For the text-containing cell, return its midpoint in (X, Y) coordinate format. 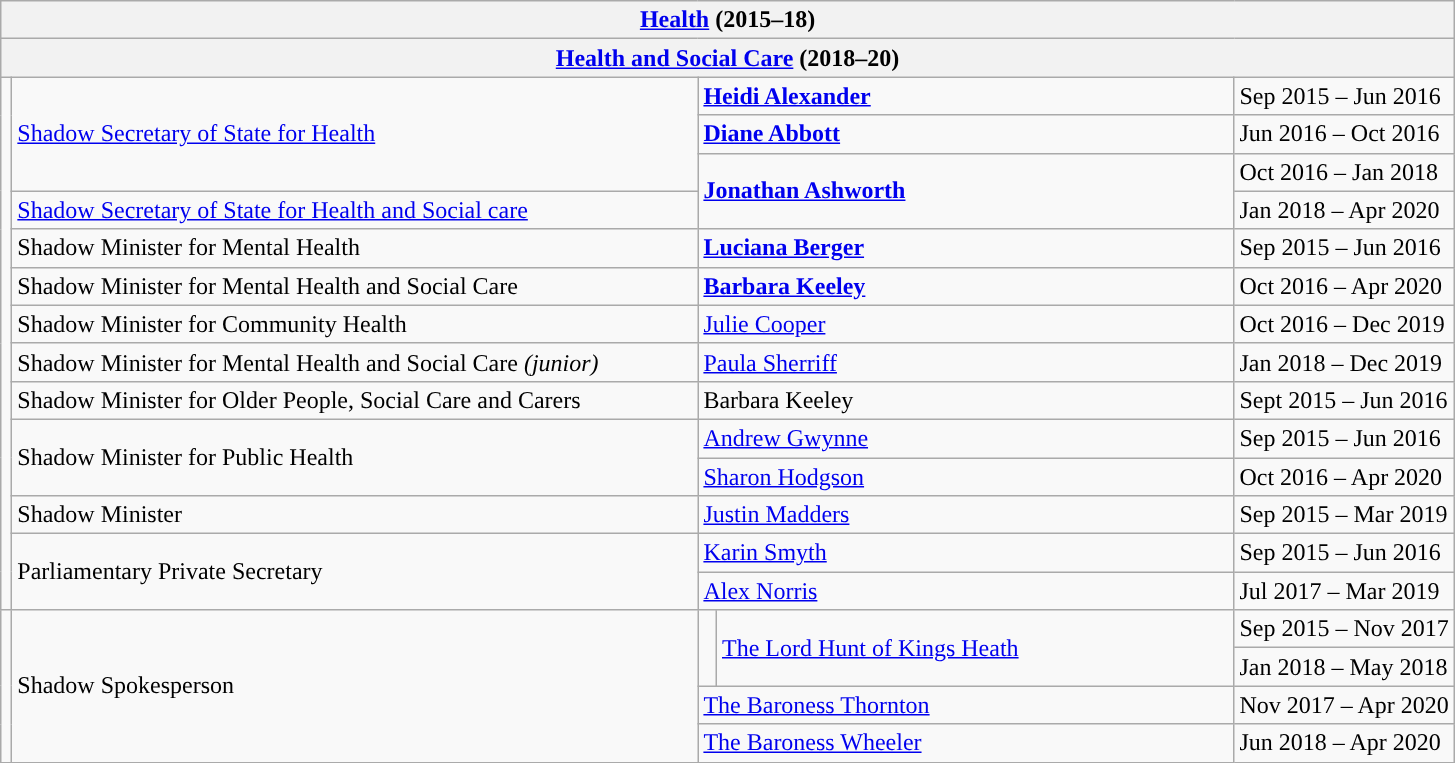
Shadow Minister for Older People, Social Care and Carers (355, 400)
Shadow Minister for Mental Health and Social Care (junior) (355, 362)
Julie Cooper (966, 324)
Karin Smyth (966, 553)
Shadow Secretary of State for Health (355, 134)
Nov 2017 – Apr 2020 (1344, 705)
Health and Social Care (2018–20) (728, 58)
Alex Norris (966, 591)
Heidi Alexander (966, 96)
Sept 2015 – Jun 2016 (1344, 400)
Jun 2016 – Oct 2016 (1344, 134)
Shadow Spokesperson (355, 686)
Jun 2018 – Apr 2020 (1344, 743)
Diane Abbott (966, 134)
Parliamentary Private Secretary (355, 572)
Jul 2017 – Mar 2019 (1344, 591)
Jonathan Ashworth (966, 191)
Andrew Gwynne (966, 438)
Justin Madders (966, 515)
The Baroness Wheeler (966, 743)
Shadow Minister for Mental Health and Social Care (355, 286)
Shadow Minister (355, 515)
Jan 2018 – Apr 2020 (1344, 210)
Jan 2018 – May 2018 (1344, 667)
Oct 2016 – Dec 2019 (1344, 324)
Shadow Minister for Public Health (355, 457)
Sep 2015 – Nov 2017 (1344, 629)
Sharon Hodgson (966, 477)
Shadow Secretary of State for Health and Social care (355, 210)
The Baroness Thornton (966, 705)
Health (2015–18) (728, 20)
Luciana Berger (966, 248)
Sep 2015 – Mar 2019 (1344, 515)
Paula Sherriff (966, 362)
Shadow Minister for Community Health (355, 324)
Shadow Minister for Mental Health (355, 248)
Oct 2016 – Jan 2018 (1344, 172)
The Lord Hunt of Kings Heath (974, 648)
Jan 2018 – Dec 2019 (1344, 362)
